Capture the cell that displays the provided text and extract its [x, y] central coordinate. 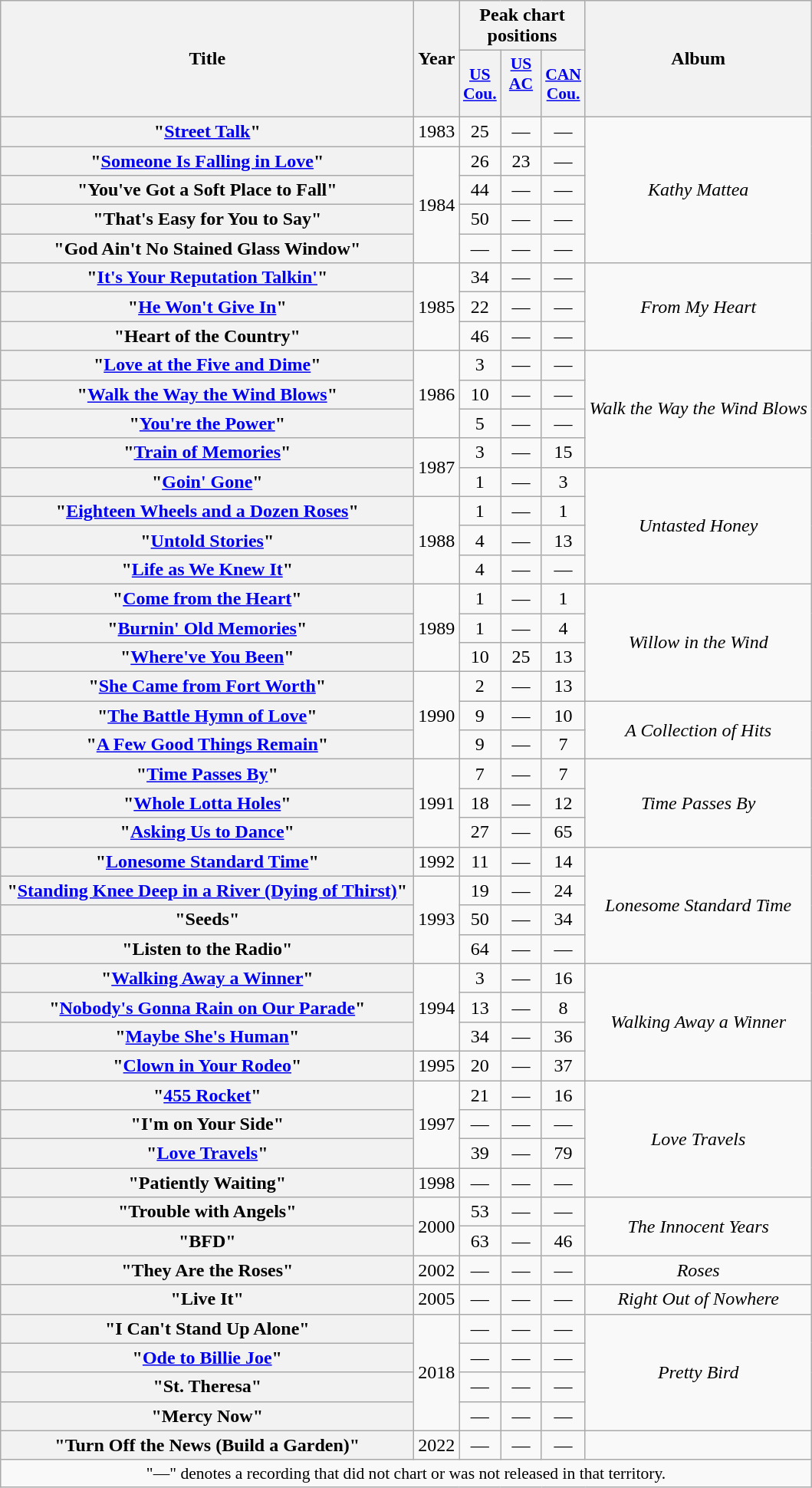
1987 [437, 467]
79 [563, 1154]
"Burnin' Old Memories" [207, 628]
"Asking Us to Dance" [207, 832]
"Ode to Billie Joe" [207, 1358]
"Clown in Your Rodeo" [207, 1065]
"Heart of the Country" [207, 336]
2002 [437, 1270]
19 [480, 890]
12 [563, 803]
"Live It" [207, 1299]
Untasted Honey [698, 525]
"Where've You Been" [207, 657]
Kathy Mattea [698, 189]
"Listen to the Radio" [207, 949]
2005 [437, 1299]
39 [480, 1154]
Lonesome Standard Time [698, 905]
21 [480, 1095]
1995 [437, 1065]
15 [563, 453]
Love Travels [698, 1138]
USCou. [480, 84]
Year [437, 59]
"Eighteen Wheels and a Dozen Roses" [207, 511]
The Innocent Years [698, 1226]
Album [698, 59]
"Goin' Gone" [207, 482]
36 [563, 1036]
Pretty Bird [698, 1372]
1986 [437, 394]
8 [563, 1007]
CANCou. [563, 84]
2000 [437, 1226]
Title [207, 59]
"The Battle Hymn of Love" [207, 716]
20 [480, 1065]
"Turn Off the News (Build a Garden)" [207, 1445]
"I Can't Stand Up Alone" [207, 1328]
"Love Travels" [207, 1154]
23 [521, 160]
26 [480, 160]
14 [563, 861]
"Patiently Waiting" [207, 1183]
"—" denotes a recording that did not chart or was not released in that territory. [406, 1473]
"Maybe She's Human" [207, 1036]
"I'm on Your Side" [207, 1124]
1998 [437, 1183]
24 [563, 890]
44 [480, 190]
"Standing Knee Deep in a River (Dying of Thirst)" [207, 890]
Walking Away a Winner [698, 1022]
"You've Got a Soft Place to Fall" [207, 190]
Time Passes By [698, 803]
1985 [437, 307]
"A Few Good Things Remain" [207, 745]
"She Came from Fort Worth" [207, 686]
5 [480, 423]
11 [480, 861]
2018 [437, 1372]
"Trouble with Angels" [207, 1212]
"It's Your Reputation Talkin'" [207, 278]
2022 [437, 1445]
"Nobody's Gonna Rain on Our Parade" [207, 1007]
22 [480, 307]
1997 [437, 1124]
"He Won't Give In" [207, 307]
"Walk the Way the Wind Blows" [207, 394]
"Someone Is Falling in Love" [207, 160]
27 [480, 832]
1993 [437, 920]
Willow in the Wind [698, 642]
2 [480, 686]
1988 [437, 540]
53 [480, 1212]
64 [480, 949]
"St. Theresa" [207, 1387]
18 [480, 803]
"Lonesome Standard Time" [207, 861]
Peak chartpositions [522, 26]
"You're the Power" [207, 423]
1983 [437, 131]
"That's Easy for You to Say" [207, 219]
A Collection of Hits [698, 730]
Right Out of Nowhere [698, 1299]
Roses [698, 1270]
"God Ain't No Stained Glass Window" [207, 249]
Walk the Way the Wind Blows [698, 409]
1990 [437, 716]
1984 [437, 204]
"Street Talk" [207, 131]
"455 Rocket" [207, 1095]
1991 [437, 803]
"Time Passes By" [207, 774]
"Mercy Now" [207, 1416]
"Life as We Knew It" [207, 569]
"Untold Stories" [207, 540]
"Seeds" [207, 920]
"Love at the Five and Dime" [207, 365]
"Come from the Heart" [207, 598]
"Walking Away a Winner" [207, 978]
63 [480, 1241]
1994 [437, 1007]
"They Are the Roses" [207, 1270]
"Whole Lotta Holes" [207, 803]
"BFD" [207, 1241]
From My Heart [698, 307]
"Train of Memories" [207, 453]
37 [563, 1065]
1989 [437, 627]
USAC [521, 84]
1992 [437, 861]
65 [563, 832]
